Find where the given text appears and provide that cell's center as (x, y) coordinate. 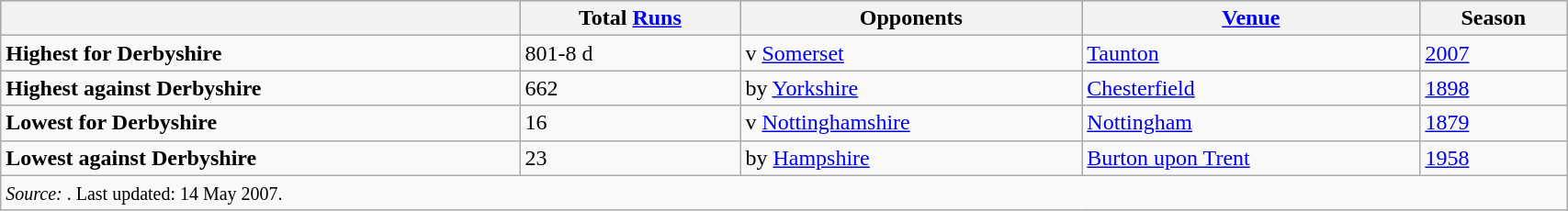
by Yorkshire (911, 88)
Burton upon Trent (1251, 158)
Highest against Derbyshire (261, 88)
2007 (1494, 53)
801-8 d (630, 53)
Highest for Derbyshire (261, 53)
16 (630, 123)
v Nottinghamshire (911, 123)
Total Runs (630, 18)
by Hampshire (911, 158)
1879 (1494, 123)
Nottingham (1251, 123)
1898 (1494, 88)
Lowest for Derbyshire (261, 123)
Season (1494, 18)
v Somerset (911, 53)
Lowest against Derbyshire (261, 158)
662 (630, 88)
Source: . Last updated: 14 May 2007. (784, 193)
Opponents (911, 18)
1958 (1494, 158)
Venue (1251, 18)
23 (630, 158)
Chesterfield (1251, 88)
Taunton (1251, 53)
